Scan for the cell matching the given text and deliver its (X, Y) coordinate at center. 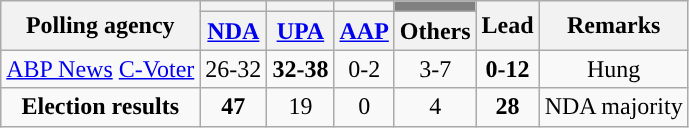
AAP (364, 31)
19 (300, 107)
Polling agency (100, 26)
Lead (508, 26)
Others (435, 31)
32-38 (300, 69)
3-7 (435, 69)
28 (508, 107)
0-2 (364, 69)
26-32 (234, 69)
4 (435, 107)
47 (234, 107)
0 (364, 107)
ABP News C-Voter (100, 69)
Remarks (614, 26)
Hung (614, 69)
0-12 (508, 69)
Election results (100, 107)
NDA majority (614, 107)
UPA (300, 31)
NDA (234, 31)
